Identify which cell holds the provided text, then report its [x, y] central coordinate. 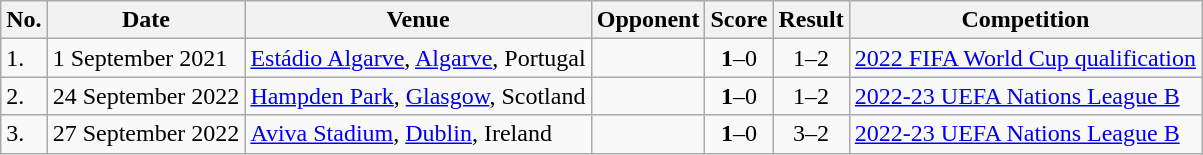
Opponent [648, 20]
Venue [418, 20]
24 September 2022 [146, 96]
1 September 2021 [146, 58]
27 September 2022 [146, 134]
Date [146, 20]
3–2 [811, 134]
Result [811, 20]
Competition [1025, 20]
Estádio Algarve, Algarve, Portugal [418, 58]
Score [739, 20]
1. [24, 58]
2. [24, 96]
Aviva Stadium, Dublin, Ireland [418, 134]
No. [24, 20]
3. [24, 134]
Hampden Park, Glasgow, Scotland [418, 96]
2022 FIFA World Cup qualification [1025, 58]
